Output the (X, Y) coordinate of the center of the cell containing the given text.  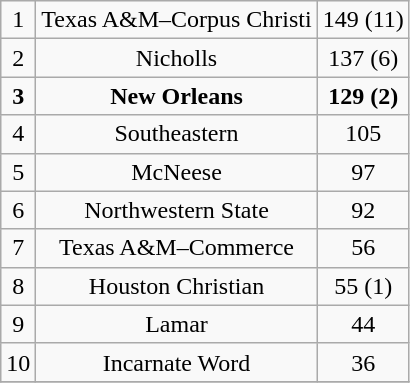
Incarnate Word (176, 362)
Lamar (176, 324)
92 (363, 210)
Houston Christian (176, 286)
Northwestern State (176, 210)
8 (18, 286)
Texas A&M–Commerce (176, 248)
5 (18, 172)
36 (363, 362)
6 (18, 210)
3 (18, 96)
2 (18, 58)
44 (363, 324)
Texas A&M–Corpus Christi (176, 20)
10 (18, 362)
129 (2) (363, 96)
1 (18, 20)
105 (363, 134)
149 (11) (363, 20)
Nicholls (176, 58)
9 (18, 324)
55 (1) (363, 286)
New Orleans (176, 96)
97 (363, 172)
137 (6) (363, 58)
Southeastern (176, 134)
7 (18, 248)
56 (363, 248)
4 (18, 134)
McNeese (176, 172)
